Pinpoint the cell where the given text exists, returning its (x, y) midpoint coordinate. 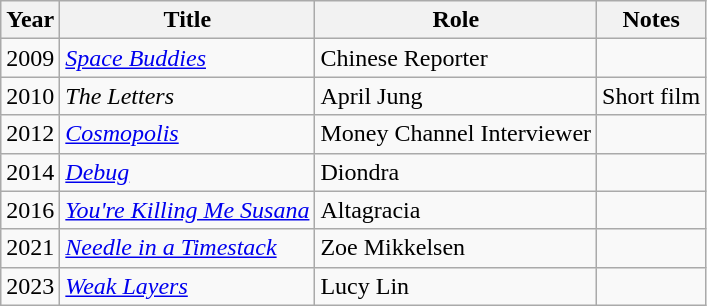
Money Channel Interviewer (456, 134)
Chinese Reporter (456, 58)
Zoe Mikkelsen (456, 248)
2016 (30, 210)
Cosmopolis (188, 134)
2009 (30, 58)
2023 (30, 286)
The Letters (188, 96)
Role (456, 20)
Debug (188, 172)
Altagracia (456, 210)
Notes (652, 20)
Weak Layers (188, 286)
You're Killing Me Susana (188, 210)
Lucy Lin (456, 286)
Space Buddies (188, 58)
Needle in a Timestack (188, 248)
Short film (652, 96)
Title (188, 20)
2014 (30, 172)
Diondra (456, 172)
2012 (30, 134)
2021 (30, 248)
April Jung (456, 96)
2010 (30, 96)
Year (30, 20)
